Return (x, y) of the center of cell containing provided text 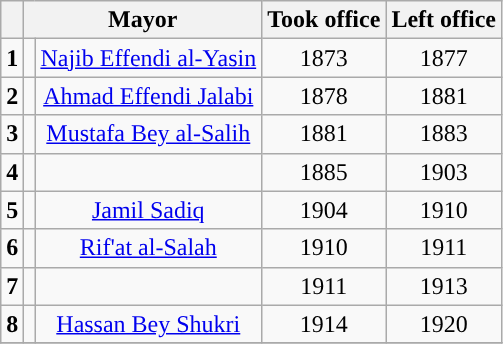
1920 (444, 324)
4 (12, 172)
1873 (324, 58)
3 (12, 134)
Jamil Sadiq (148, 210)
1913 (444, 286)
Mayor (143, 20)
Rif'at al-Salah (148, 248)
8 (12, 324)
Ahmad Effendi Jalabi (148, 96)
1878 (324, 96)
1885 (324, 172)
1914 (324, 324)
1904 (324, 210)
1877 (444, 58)
Took office (324, 20)
6 (12, 248)
1883 (444, 134)
Mustafa Bey al-Salih (148, 134)
5 (12, 210)
2 (12, 96)
Najib Effendi al-Yasin (148, 58)
1903 (444, 172)
1 (12, 58)
Hassan Bey Shukri (148, 324)
Left office (444, 20)
7 (12, 286)
